Determine the (x, y) coordinate at the center of the cell enclosing the given text.  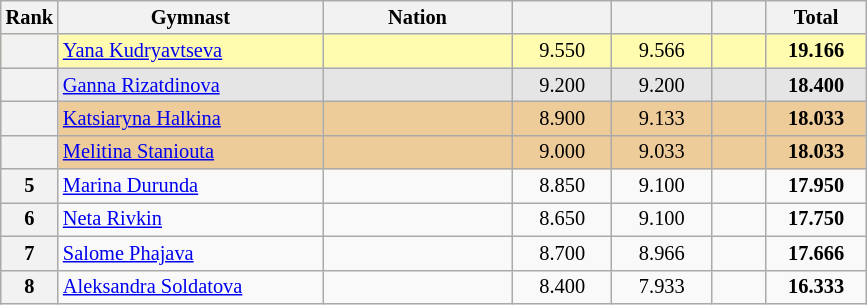
9.133 (662, 118)
5 (30, 186)
Marina Durunda (190, 186)
7 (30, 253)
17.666 (816, 253)
9.000 (562, 152)
Salome Phajava (190, 253)
17.750 (816, 219)
17.950 (816, 186)
8.966 (662, 253)
Nation (418, 17)
9.550 (562, 51)
8.850 (562, 186)
Neta Rivkin (190, 219)
8.400 (562, 287)
8 (30, 287)
8.700 (562, 253)
Ganna Rizatdinova (190, 85)
8.900 (562, 118)
9.566 (662, 51)
Katsiaryna Halkina (190, 118)
16.333 (816, 287)
Total (816, 17)
7.933 (662, 287)
9.033 (662, 152)
19.166 (816, 51)
Aleksandra Soldatova (190, 287)
Melitina Staniouta (190, 152)
Rank (30, 17)
18.400 (816, 85)
8.650 (562, 219)
Gymnast (190, 17)
6 (30, 219)
Yana Kudryavtseva (190, 51)
